Pinpoint the cell where the given text exists, returning its (X, Y) midpoint coordinate. 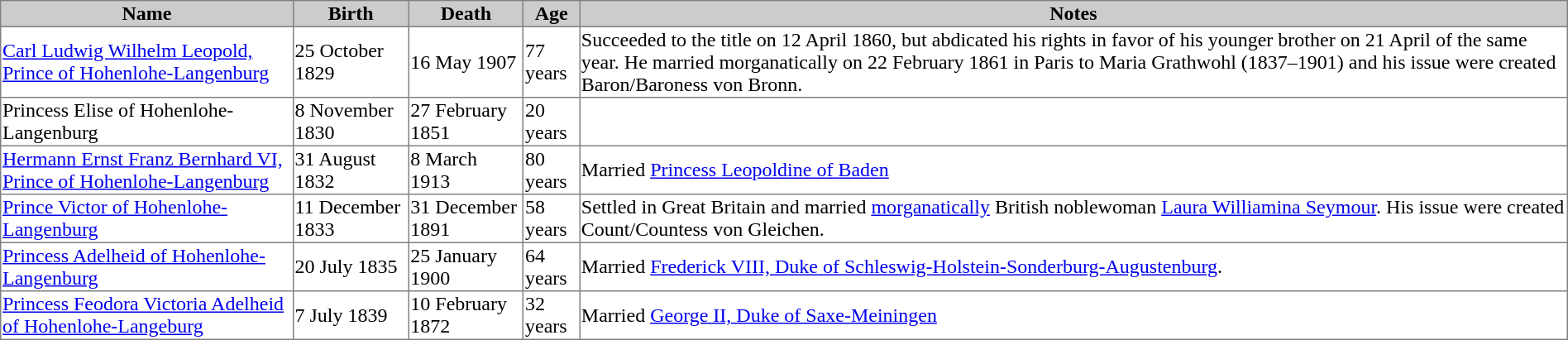
Married George II, Duke of Saxe-Meiningen (1073, 315)
80 years (552, 170)
Birth (351, 14)
Age (552, 14)
31 August 1832 (351, 170)
58 years (552, 218)
8 November 1830 (351, 122)
Princess Feodora Victoria Adelheid of Hohenlohe-Langeburg (147, 315)
16 May 1907 (466, 62)
25 October 1829 (351, 62)
Prince Victor of Hohenlohe-Langenburg (147, 218)
Married Frederick VIII, Duke of Schleswig-Holstein-Sonderburg-Augustenburg. (1073, 266)
64 years (552, 266)
20 July 1835 (351, 266)
Princess Elise of Hohenlohe-Langenburg (147, 122)
Settled in Great Britain and married morganatically British noblewoman Laura Williamina Seymour. His issue were created Count/Countess von Gleichen. (1073, 218)
Princess Adelheid of Hohenlohe-Langenburg (147, 266)
Death (466, 14)
Married Princess Leopoldine of Baden (1073, 170)
11 December 1833 (351, 218)
31 December 1891 (466, 218)
Carl Ludwig Wilhelm Leopold, Prince of Hohenlohe-Langenburg (147, 62)
77 years (552, 62)
10 February 1872 (466, 315)
27 February 1851 (466, 122)
Name (147, 14)
20 years (552, 122)
Notes (1073, 14)
8 March 1913 (466, 170)
25 January 1900 (466, 266)
32 years (552, 315)
Hermann Ernst Franz Bernhard VI, Prince of Hohenlohe-Langenburg (147, 170)
7 July 1839 (351, 315)
